Determine the (x, y) coordinate at the center of the cell enclosing the given text.  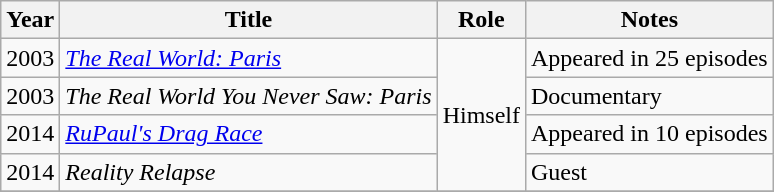
Title (248, 20)
Reality Relapse (248, 172)
Role (481, 20)
The Real World: Paris (248, 58)
Year (30, 20)
Documentary (649, 96)
Notes (649, 20)
Guest (649, 172)
Appeared in 10 episodes (649, 134)
The Real World You Never Saw: Paris (248, 96)
RuPaul's Drag Race (248, 134)
Appeared in 25 episodes (649, 58)
Himself (481, 115)
